For the text-containing cell, return its midpoint in (X, Y) coordinate format. 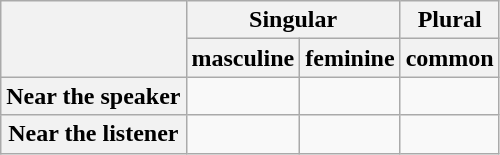
Near the speaker (94, 96)
masculine (243, 58)
Plural (450, 20)
common (450, 58)
feminine (350, 58)
Singular (293, 20)
Near the listener (94, 134)
